Return the (X, Y) coordinate for the center point of the cell that contains the specified text.  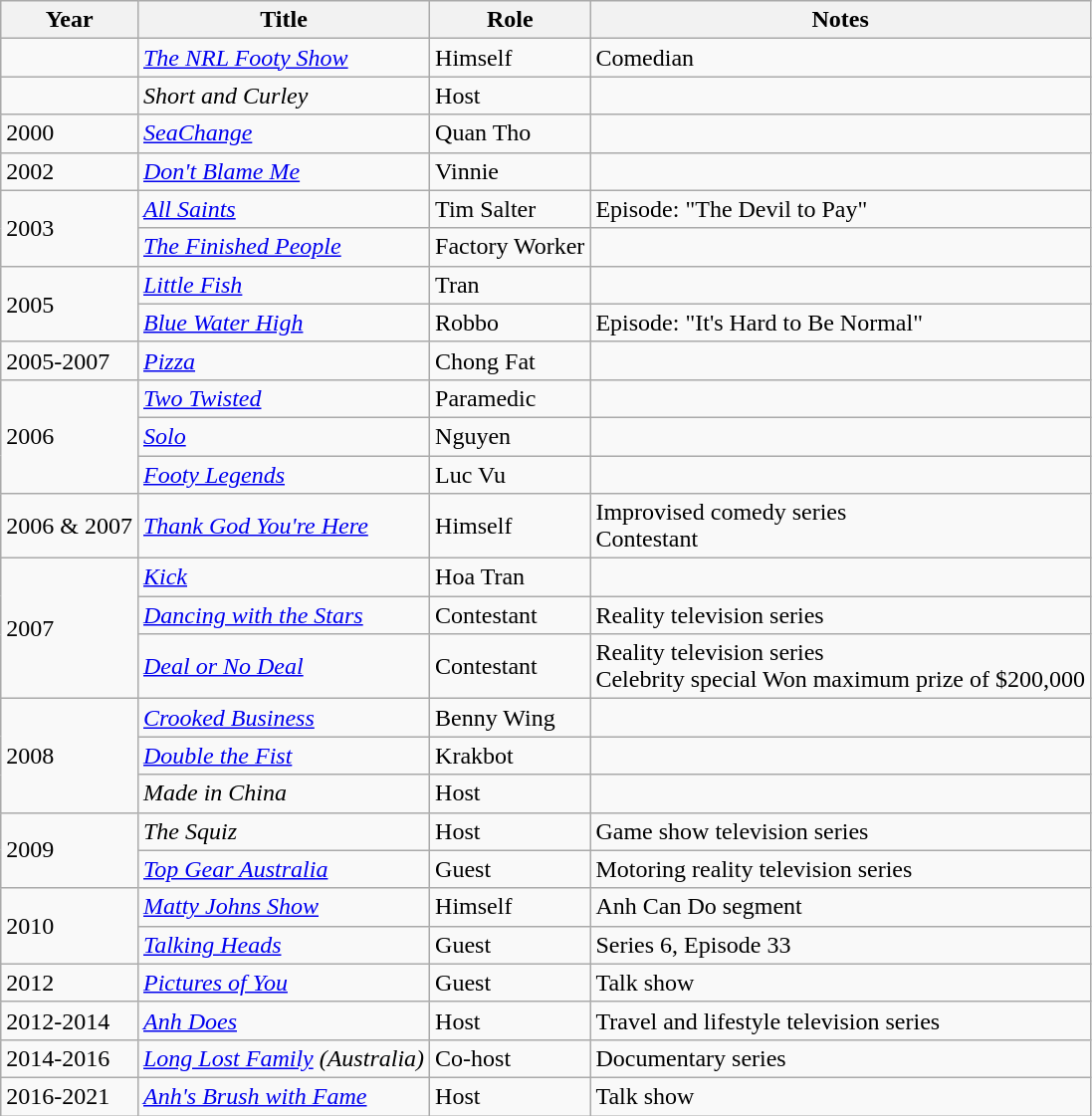
Nguyen (510, 436)
2009 (70, 850)
Anh Does (283, 1020)
Motoring reality television series (840, 869)
Reality television series (840, 615)
2005-2007 (70, 360)
Hoa Tran (510, 577)
Pictures of You (283, 983)
Title (283, 20)
Pizza (283, 360)
Luc Vu (510, 475)
Anh Can Do segment (840, 907)
Top Gear Australia (283, 869)
Double the Fist (283, 756)
Game show television series (840, 831)
Year (70, 20)
Tim Salter (510, 209)
Co-host (510, 1058)
Factory Worker (510, 247)
Episode: "It's Hard to Be Normal" (840, 323)
Long Lost Family (Australia) (283, 1058)
2012 (70, 983)
Comedian (840, 58)
Episode: "The Devil to Pay" (840, 209)
Made in China (283, 793)
2007 (70, 629)
2016-2021 (70, 1096)
Improvised comedy seriesContestant (840, 526)
2003 (70, 228)
The Finished People (283, 247)
Vinnie (510, 171)
Quan Tho (510, 133)
Footy Legends (283, 475)
2010 (70, 926)
Chong Fat (510, 360)
Dancing with the Stars (283, 615)
Documentary series (840, 1058)
Role (510, 20)
The NRL Footy Show (283, 58)
2012-2014 (70, 1020)
Short and Curley (283, 96)
Talking Heads (283, 945)
2006 & 2007 (70, 526)
Crooked Business (283, 718)
2006 (70, 436)
Reality television seriesCelebrity special Won maximum prize of $200,000 (840, 667)
Travel and lifestyle television series (840, 1020)
2000 (70, 133)
Two Twisted (283, 398)
Robbo (510, 323)
Kick (283, 577)
2014-2016 (70, 1058)
Don't Blame Me (283, 171)
Paramedic (510, 398)
Benny Wing (510, 718)
Krakbot (510, 756)
The Squiz (283, 831)
Series 6, Episode 33 (840, 945)
Deal or No Deal (283, 667)
Solo (283, 436)
SeaChange (283, 133)
Anh's Brush with Fame (283, 1096)
Blue Water High (283, 323)
All Saints (283, 209)
Little Fish (283, 285)
Notes (840, 20)
2002 (70, 171)
Tran (510, 285)
2005 (70, 304)
Matty Johns Show (283, 907)
Thank God You're Here (283, 526)
2008 (70, 756)
